Identify which cell holds the provided text, then report its [X, Y] central coordinate. 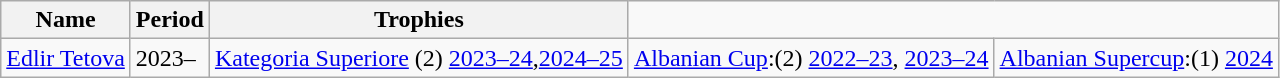
Name [66, 20]
Trophies [418, 20]
Period [170, 20]
Edlir Tetova [66, 58]
2023– [170, 58]
Albanian Cup:(2) 2022–23, 2023–24 [811, 58]
Albanian Supercup:(1) 2024 [1136, 58]
Kategoria Superiore (2) 2023–24,2024–25 [418, 58]
